Provide the [x, y] coordinate of the cell's center where the given text is located.  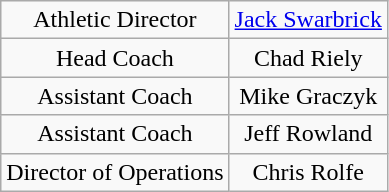
Mike Graczyk [308, 96]
Jeff Rowland [308, 134]
Head Coach [115, 58]
Jack Swarbrick [308, 20]
Athletic Director [115, 20]
Chad Riely [308, 58]
Director of Operations [115, 172]
Chris Rolfe [308, 172]
